Search for the cell housing the specified text and yield its [X, Y] center coordinate. 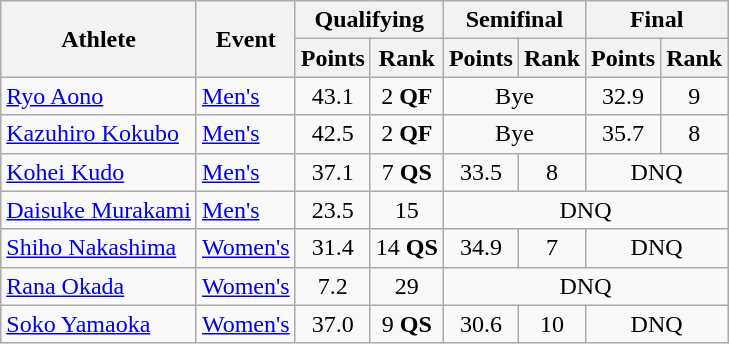
43.1 [332, 96]
Daisuke Murakami [99, 210]
30.6 [480, 324]
15 [406, 210]
7 [552, 248]
9 QS [406, 324]
42.5 [332, 134]
14 QS [406, 248]
32.9 [624, 96]
Kohei Kudo [99, 172]
34.9 [480, 248]
10 [552, 324]
29 [406, 286]
7 QS [406, 172]
Soko Yamaoka [99, 324]
Ryo Aono [99, 96]
33.5 [480, 172]
37.1 [332, 172]
Shiho Nakashima [99, 248]
Kazuhiro Kokubo [99, 134]
37.0 [332, 324]
9 [694, 96]
Semifinal [514, 20]
23.5 [332, 210]
Rana Okada [99, 286]
35.7 [624, 134]
Athlete [99, 39]
7.2 [332, 286]
Final [657, 20]
31.4 [332, 248]
Qualifying [369, 20]
Event [246, 39]
